Scan for the cell matching the given text and deliver its [X, Y] coordinate at center. 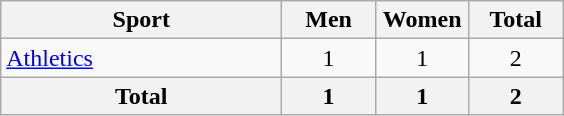
Sport [142, 20]
Athletics [142, 58]
Men [329, 20]
Women [422, 20]
